Return [X, Y] of the center of cell containing provided text 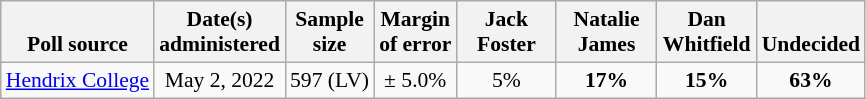
± 5.0% [415, 80]
63% [811, 80]
Undecided [811, 32]
Poll source [78, 32]
597 (LV) [330, 80]
Marginof error [415, 32]
Hendrix College [78, 80]
Samplesize [330, 32]
JackFoster [506, 32]
DanWhitfield [707, 32]
Date(s)administered [220, 32]
NatalieJames [606, 32]
15% [707, 80]
May 2, 2022 [220, 80]
17% [606, 80]
5% [506, 80]
